Identify which cell holds the provided text, then report its [X, Y] central coordinate. 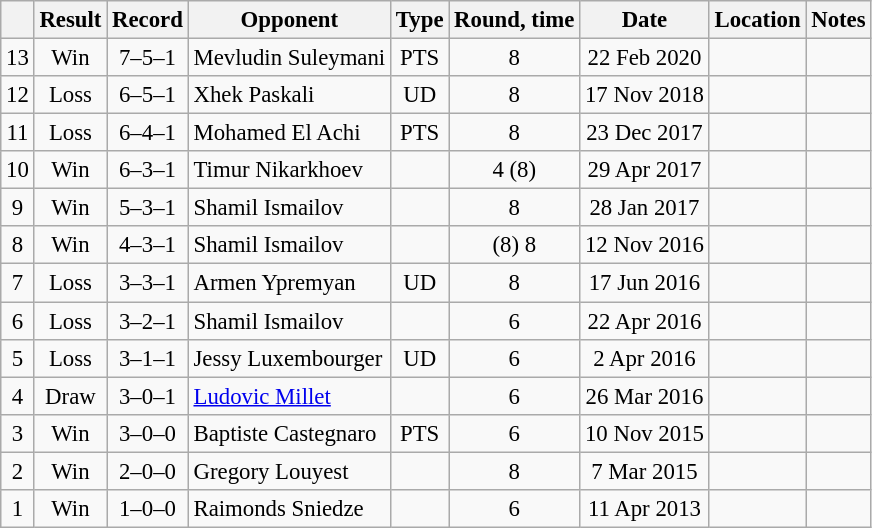
3–3–1 [148, 283]
22 Feb 2020 [645, 58]
4 (8) [514, 170]
Timur Nikarkhoev [289, 170]
5–3–1 [148, 208]
2–0–0 [148, 471]
4 [18, 396]
10 Nov 2015 [645, 433]
22 Apr 2016 [645, 321]
2 Apr 2016 [645, 358]
Jessy Luxembourger [289, 358]
Round, time [514, 20]
3–2–1 [148, 321]
3–0–1 [148, 396]
23 Dec 2017 [645, 133]
11 [18, 133]
Opponent [289, 20]
7 [18, 283]
Xhek Paskali [289, 95]
26 Mar 2016 [645, 396]
Gregory Louyest [289, 471]
Armen Ypremyan [289, 283]
Record [148, 20]
11 Apr 2013 [645, 509]
3–1–1 [148, 358]
12 Nov 2016 [645, 245]
Date [645, 20]
1 [18, 509]
Baptiste Castegnaro [289, 433]
6–3–1 [148, 170]
6–5–1 [148, 95]
28 Jan 2017 [645, 208]
Notes [838, 20]
17 Jun 2016 [645, 283]
17 Nov 2018 [645, 95]
4–3–1 [148, 245]
6–4–1 [148, 133]
5 [18, 358]
3–0–0 [148, 433]
Draw [70, 396]
Raimonds Sniedze [289, 509]
(8) 8 [514, 245]
1–0–0 [148, 509]
13 [18, 58]
12 [18, 95]
3 [18, 433]
Location [758, 20]
7–5–1 [148, 58]
Ludovic Millet [289, 396]
Mevludin Suleymani [289, 58]
2 [18, 471]
Result [70, 20]
7 Mar 2015 [645, 471]
Type [420, 20]
10 [18, 170]
Mohamed El Achi [289, 133]
9 [18, 208]
29 Apr 2017 [645, 170]
